Output the (X, Y) coordinate of the center of the cell containing the given text.  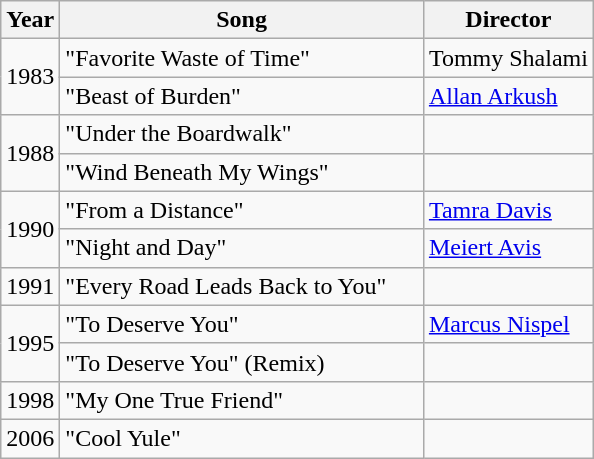
"To Deserve You" (242, 324)
Year (30, 20)
Allan Arkush (508, 96)
"To Deserve You" (Remix) (242, 362)
Meiert Avis (508, 248)
"Beast of Burden" (242, 96)
1983 (30, 77)
1990 (30, 229)
Marcus Nispel (508, 324)
"Cool Yule" (242, 438)
"Every Road Leads Back to You" (242, 286)
"Under the Boardwalk" (242, 134)
"Favorite Waste of Time" (242, 58)
Song (242, 20)
1991 (30, 286)
1988 (30, 153)
1998 (30, 400)
Tamra Davis (508, 210)
"From a Distance" (242, 210)
Director (508, 20)
1995 (30, 343)
"Night and Day" (242, 248)
"Wind Beneath My Wings" (242, 172)
2006 (30, 438)
"My One True Friend" (242, 400)
Tommy Shalami (508, 58)
